Return the (X, Y) coordinate for the center point of the cell that contains the specified text.  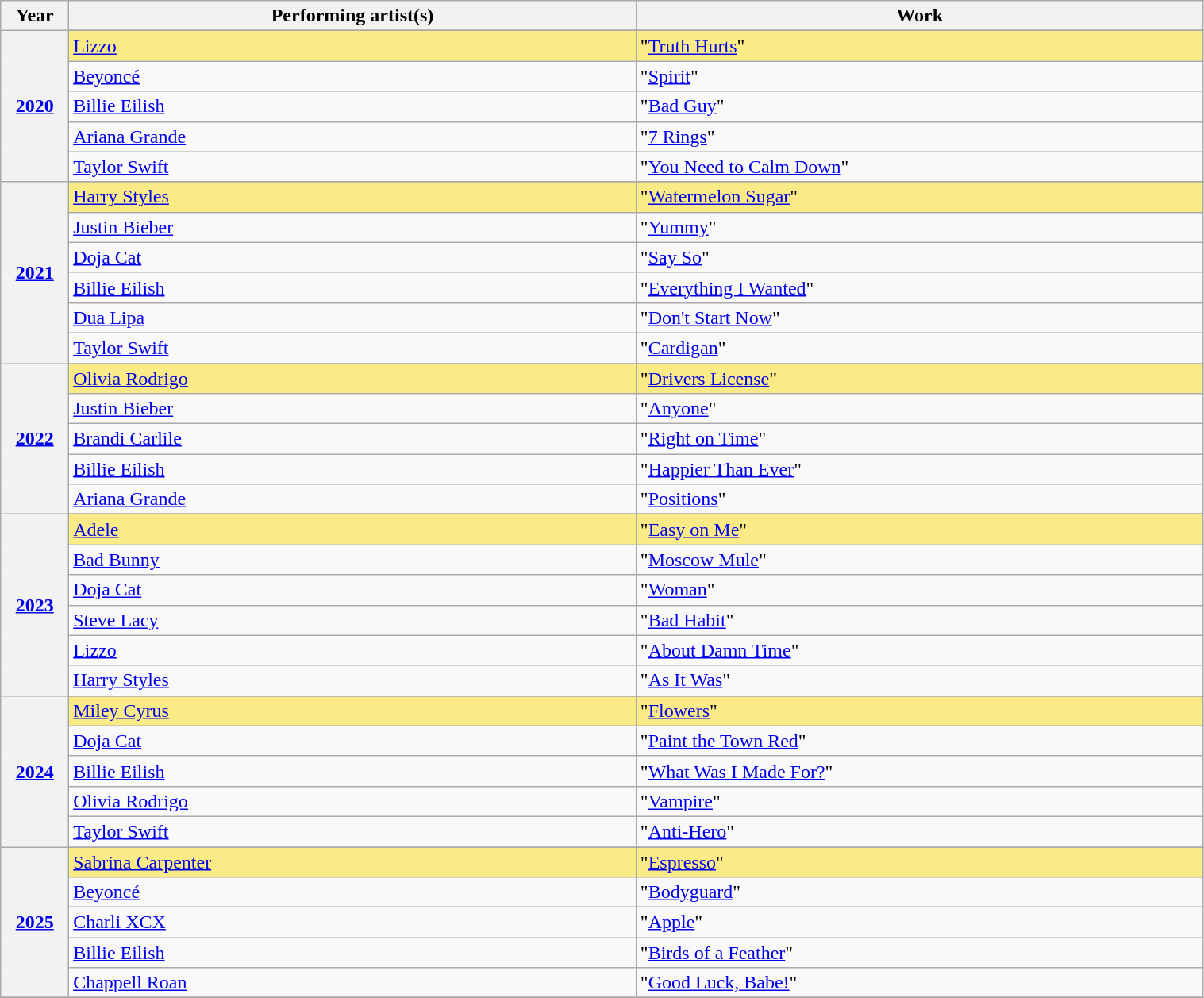
"Apple" (919, 923)
2024 (35, 771)
"What Was I Made For?" (919, 771)
"Anyone" (919, 409)
"You Need to Calm Down" (919, 167)
Performing artist(s) (352, 16)
"Good Luck, Babe!" (919, 983)
"As It Was" (919, 680)
"Bad Habit" (919, 620)
"Cardigan" (919, 348)
2023 (35, 605)
2025 (35, 922)
"Bodyguard" (919, 892)
"Everything I Wanted" (919, 287)
"Positions" (919, 499)
Charli XCX (352, 923)
Dua Lipa (352, 318)
Brandi Carlile (352, 439)
2021 (35, 272)
"Drivers License" (919, 379)
"Moscow Mule" (919, 560)
"Say So" (919, 257)
Steve Lacy (352, 620)
"Watermelon Sugar" (919, 197)
Work (919, 16)
Year (35, 16)
"Happier Than Ever" (919, 469)
"Bad Guy" (919, 106)
"7 Rings" (919, 137)
"Birds of a Feather" (919, 953)
"Paint the Town Red" (919, 741)
"Espresso" (919, 861)
"Spirit" (919, 76)
"Right on Time" (919, 439)
Sabrina Carpenter (352, 861)
2022 (35, 439)
Miley Cyrus (352, 711)
"Easy on Me" (919, 530)
"Flowers" (919, 711)
"About Damn Time" (919, 650)
"Truth Hurts" (919, 46)
"Anti-Hero" (919, 831)
Adele (352, 530)
"Vampire" (919, 801)
"Yummy" (919, 227)
2020 (35, 106)
Bad Bunny (352, 560)
"Woman" (919, 590)
Chappell Roan (352, 983)
"Don't Start Now" (919, 318)
